Find where the given text appears and provide that cell's center as (x, y) coordinate. 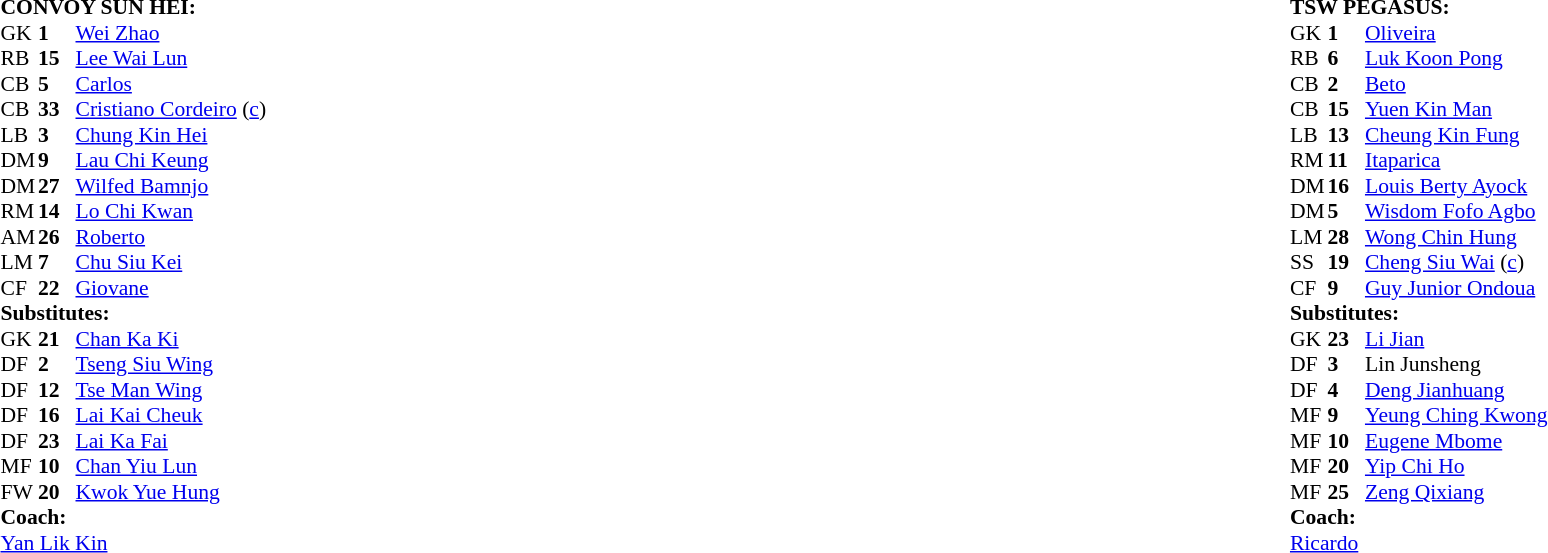
Cheung Kin Fung (1456, 135)
33 (57, 109)
4 (1346, 390)
Oliveira (1456, 33)
Beto (1456, 84)
27 (57, 186)
Lai Ka Fai (172, 441)
19 (1346, 263)
Yeung Ching Kwong (1456, 415)
12 (57, 390)
Cheng Siu Wai (c) (1456, 263)
Lai Kai Cheuk (172, 415)
21 (57, 339)
Lau Chi Keung (172, 161)
Chu Siu Kei (172, 263)
Louis Berty Ayock (1456, 186)
Cristiano Cordeiro (c) (172, 109)
Lo Chi Kwan (172, 211)
Luk Koon Pong (1456, 59)
Wisdom Fofo Agbo (1456, 211)
Itaparica (1456, 161)
Carlos (172, 84)
Kwok Yue Hung (172, 492)
14 (57, 211)
Tseng Siu Wing (172, 365)
Wei Zhao (172, 33)
Li Jian (1456, 339)
SS (1309, 263)
Wilfed Bamnjo (172, 186)
Roberto (172, 237)
FW (19, 492)
Lin Junsheng (1456, 365)
7 (57, 263)
Giovane (172, 288)
25 (1346, 492)
Yip Chi Ho (1456, 467)
Lee Wai Lun (172, 59)
26 (57, 237)
Chung Kin Hei (172, 135)
Wong Chin Hung (1456, 237)
Tse Man Wing (172, 390)
Deng Jianhuang (1456, 390)
22 (57, 288)
Guy Junior Ondoua (1456, 288)
Chan Ka Ki (172, 339)
6 (1346, 59)
11 (1346, 161)
13 (1346, 135)
Chan Yiu Lun (172, 467)
Zeng Qixiang (1456, 492)
Yuen Kin Man (1456, 109)
AM (19, 237)
28 (1346, 237)
Eugene Mbome (1456, 441)
